Locate the cell with the specified text and output its (x, y) center coordinate. 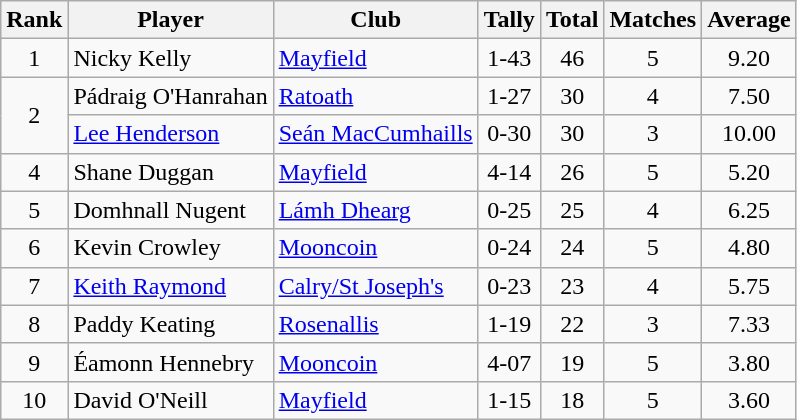
0-24 (509, 248)
Lámh Dhearg (376, 210)
Club (376, 20)
Paddy Keating (170, 324)
9 (34, 362)
22 (572, 324)
0-30 (509, 134)
Tally (509, 20)
Nicky Kelly (170, 58)
2 (34, 115)
3.60 (750, 400)
19 (572, 362)
5.20 (750, 172)
9.20 (750, 58)
10.00 (750, 134)
1 (34, 58)
5.75 (750, 286)
Rosenallis (376, 324)
4-07 (509, 362)
Shane Duggan (170, 172)
Kevin Crowley (170, 248)
Pádraig O'Hanrahan (170, 96)
Ratoath (376, 96)
24 (572, 248)
1-43 (509, 58)
0-25 (509, 210)
0-23 (509, 286)
Player (170, 20)
Total (572, 20)
Éamonn Hennebry (170, 362)
8 (34, 324)
Rank (34, 20)
1-27 (509, 96)
David O'Neill (170, 400)
25 (572, 210)
7.33 (750, 324)
Keith Raymond (170, 286)
Domhnall Nugent (170, 210)
Matches (653, 20)
4.80 (750, 248)
Lee Henderson (170, 134)
26 (572, 172)
1-15 (509, 400)
Seán MacCumhaills (376, 134)
46 (572, 58)
7.50 (750, 96)
Average (750, 20)
23 (572, 286)
6 (34, 248)
7 (34, 286)
10 (34, 400)
1-19 (509, 324)
Calry/St Joseph's (376, 286)
6.25 (750, 210)
4-14 (509, 172)
18 (572, 400)
3.80 (750, 362)
